Return the (X, Y) coordinate for the center point of the cell that contains the specified text.  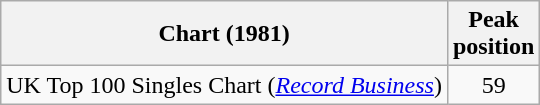
59 (493, 85)
UK Top 100 Singles Chart (Record Business) (224, 85)
Peakposition (493, 34)
Chart (1981) (224, 34)
